Return [X, Y] of the center of cell containing provided text 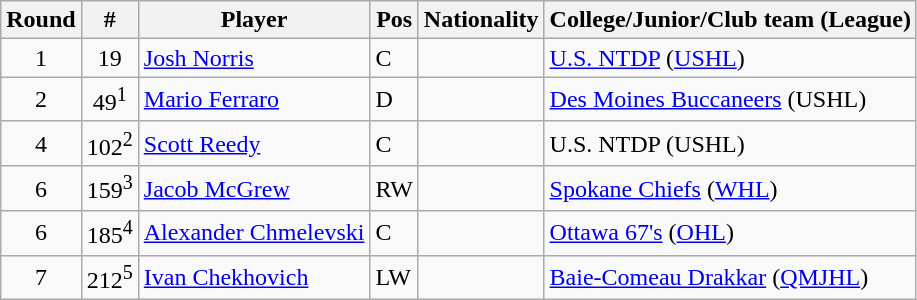
D [394, 100]
LW [394, 278]
Jacob McGrew [254, 188]
1 [41, 58]
Alexander Chmelevski [254, 234]
1854 [110, 234]
College/Junior/Club team (League) [730, 20]
1022 [110, 144]
RW [394, 188]
Player [254, 20]
19 [110, 58]
Spokane Chiefs (WHL) [730, 188]
Des Moines Buccaneers (USHL) [730, 100]
Ottawa 67's (OHL) [730, 234]
1593 [110, 188]
2 [41, 100]
Baie-Comeau Drakkar (QMJHL) [730, 278]
2125 [110, 278]
4 [41, 144]
491 [110, 100]
Scott Reedy [254, 144]
Round [41, 20]
Pos [394, 20]
7 [41, 278]
# [110, 20]
Ivan Chekhovich [254, 278]
Josh Norris [254, 58]
Mario Ferraro [254, 100]
Nationality [481, 20]
